Search for the cell housing the specified text and yield its [x, y] center coordinate. 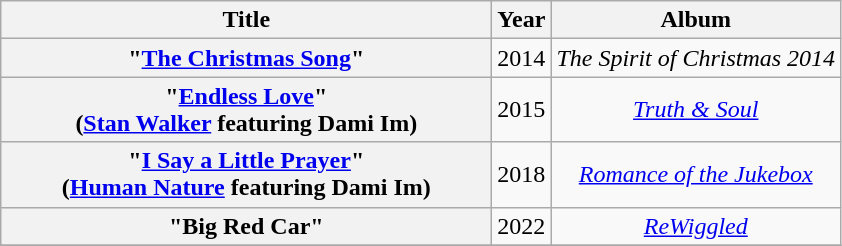
"The Christmas Song" [246, 58]
2022 [522, 226]
Album [696, 20]
2018 [522, 174]
ReWiggled [696, 226]
2014 [522, 58]
Title [246, 20]
2015 [522, 110]
Year [522, 20]
Truth & Soul [696, 110]
The Spirit of Christmas 2014 [696, 58]
"Endless Love"(Stan Walker featuring Dami Im) [246, 110]
"I Say a Little Prayer"(Human Nature featuring Dami Im) [246, 174]
Romance of the Jukebox [696, 174]
"Big Red Car" [246, 226]
